Identify which cell holds the provided text, then report its (X, Y) central coordinate. 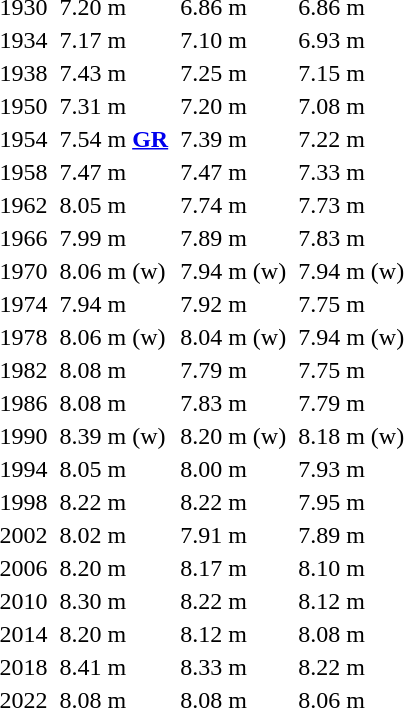
7.79 m (234, 370)
7.99 m (114, 238)
8.39 m (w) (114, 436)
8.04 m (w) (234, 337)
8.00 m (234, 469)
7.39 m (234, 139)
7.31 m (114, 106)
7.25 m (234, 73)
7.17 m (114, 40)
7.94 m (114, 304)
8.12 m (234, 634)
7.89 m (234, 238)
7.43 m (114, 73)
8.33 m (234, 667)
7.92 m (234, 304)
7.54 m GR (114, 139)
8.30 m (114, 601)
8.20 m (w) (234, 436)
8.41 m (114, 667)
8.02 m (114, 535)
7.94 m (w) (234, 271)
7.91 m (234, 535)
7.74 m (234, 205)
7.10 m (234, 40)
7.83 m (234, 403)
7.20 m (234, 106)
8.17 m (234, 568)
